For the text-containing cell, return its midpoint in [X, Y] coordinate format. 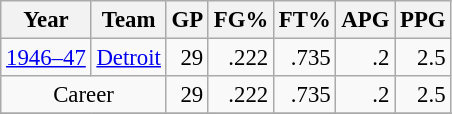
FT% [304, 20]
Detroit [128, 58]
PPG [423, 20]
Team [128, 20]
GP [187, 20]
1946–47 [46, 58]
Year [46, 20]
FG% [240, 20]
APG [366, 20]
Career [84, 95]
